Find where the given text appears and provide that cell's center as [X, Y] coordinate. 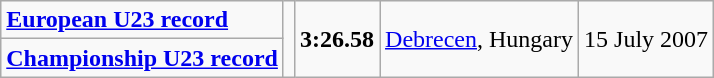
3:26.58 [336, 39]
Debrecen, Hungary [480, 39]
Championship U23 record [142, 58]
European U23 record [142, 20]
15 July 2007 [646, 39]
